Scan for the cell matching the given text and deliver its (x, y) coordinate at center. 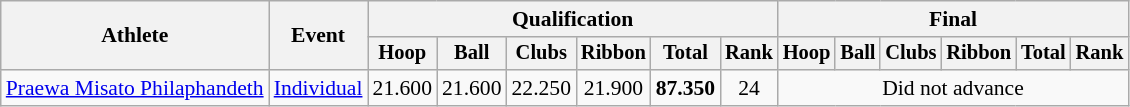
22.250 (542, 88)
Individual (318, 88)
Final (953, 19)
87.350 (686, 88)
21.900 (614, 88)
Qualification (573, 19)
Praewa Misato Philaphandeth (135, 88)
24 (749, 88)
Did not advance (953, 88)
Athlete (135, 36)
Event (318, 36)
